Detect which cell encompasses the target text, then output its (X, Y) center coordinate. 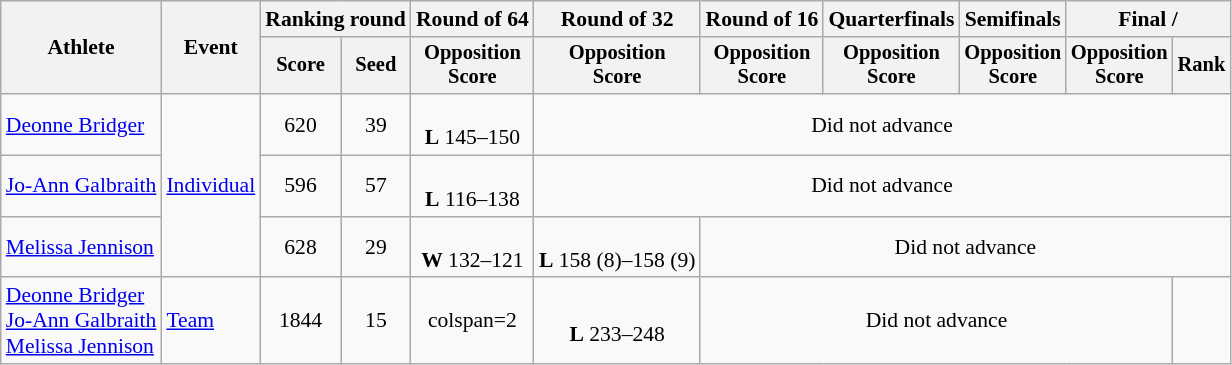
Round of 16 (762, 19)
628 (300, 248)
57 (376, 186)
L 233–248 (618, 322)
39 (376, 124)
Melissa Jennison (82, 248)
Deonne BridgerJo-Ann GalbraithMelissa Jennison (82, 322)
L 158 (8)–158 (9) (618, 248)
29 (376, 248)
Jo-Ann Galbraith (82, 186)
Seed (376, 66)
Score (300, 66)
L 116–138 (472, 186)
colspan=2 (472, 322)
Quarterfinals (891, 19)
Round of 64 (472, 19)
Event (210, 48)
Semifinals (1012, 19)
596 (300, 186)
Athlete (82, 48)
Team (210, 322)
Individual (210, 186)
1844 (300, 322)
Rank (1202, 66)
Final / (1148, 19)
Round of 32 (618, 19)
Ranking round (336, 19)
Deonne Bridger (82, 124)
620 (300, 124)
L 145–150 (472, 124)
15 (376, 322)
W 132–121 (472, 248)
